Identify which cell holds the provided text, then report its (x, y) central coordinate. 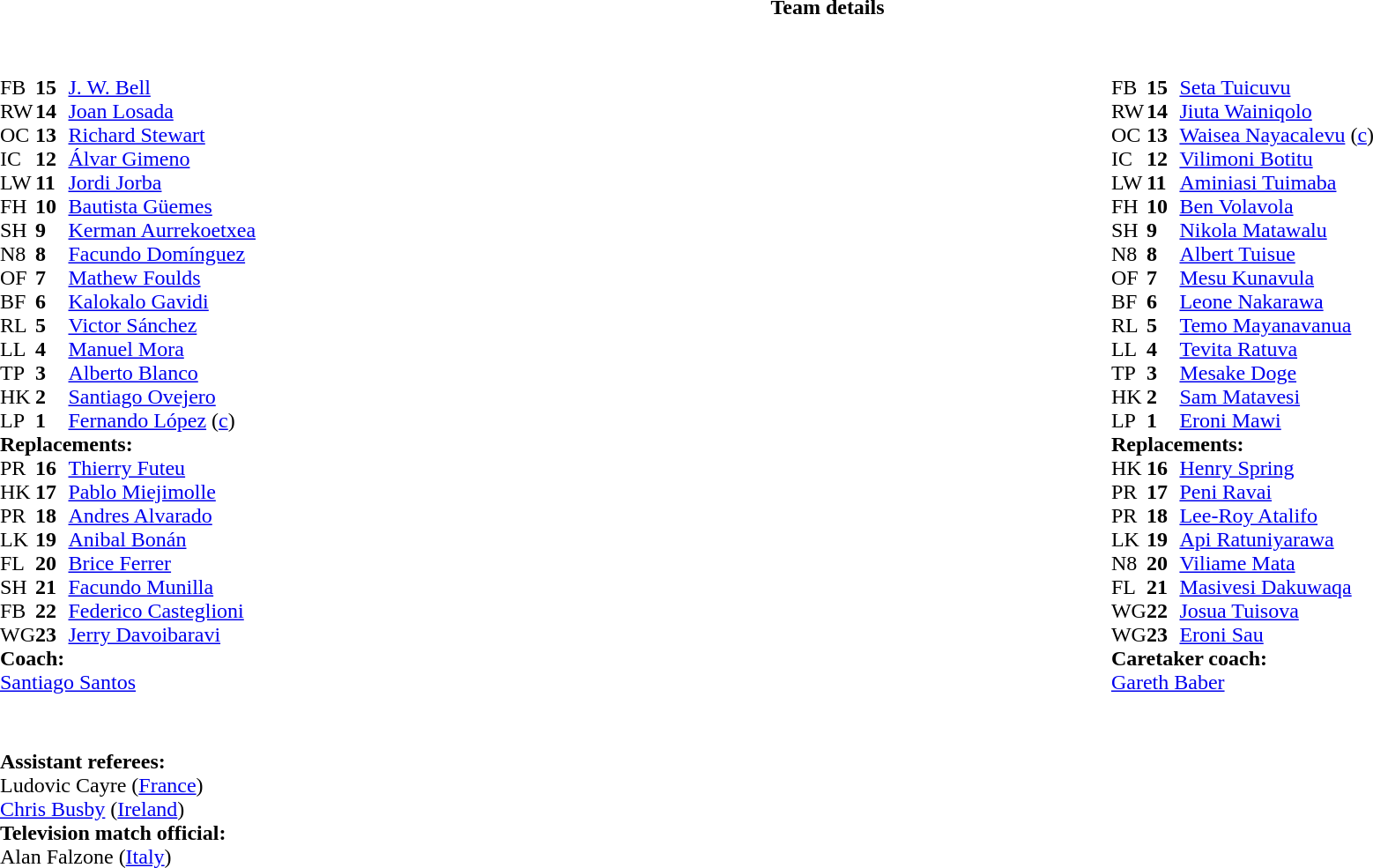
Joan Losada (162, 111)
Federico Casteglioni (162, 612)
Anibal Bonán (162, 539)
J. W. Bell (162, 88)
Santiago Ovejero (162, 397)
Alberto Blanco (162, 374)
Coach: (128, 659)
Mathew Foulds (162, 278)
Manuel Mora (162, 349)
Kalokalo Gavidi (162, 301)
Richard Stewart (162, 136)
Pablo Miejimolle (162, 492)
Brice Ferrer (162, 564)
Jordi Jorba (162, 183)
Replacements: (128, 444)
Kerman Aurrekoetxea (162, 231)
Santiago Santos (128, 682)
Bautista Güemes (162, 206)
Facundo Domínguez (162, 254)
Fernando López (c) (162, 421)
Andres Alvarado (162, 516)
Thierry Futeu (162, 469)
Jerry Davoibaravi (162, 634)
Álvar Gimeno (162, 159)
Victor Sánchez (162, 326)
Facundo Munilla (162, 587)
